Provide the (x, y) coordinate of the cell's center where the given text is located.  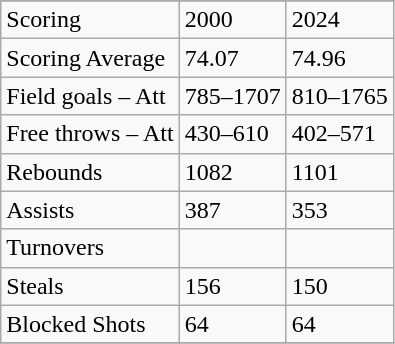
74.96 (340, 58)
Rebounds (90, 172)
1082 (232, 172)
156 (232, 286)
Scoring Average (90, 58)
430–610 (232, 134)
Field goals – Att (90, 96)
387 (232, 210)
785–1707 (232, 96)
810–1765 (340, 96)
Scoring (90, 20)
1101 (340, 172)
Free throws – Att (90, 134)
2000 (232, 20)
Steals (90, 286)
Blocked Shots (90, 324)
353 (340, 210)
150 (340, 286)
Assists (90, 210)
402–571 (340, 134)
74.07 (232, 58)
Turnovers (90, 248)
2024 (340, 20)
